Determine the [X, Y] coordinate at the center of the cell enclosing the given text.  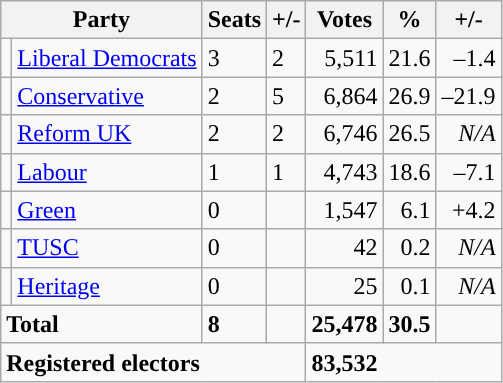
Labour [107, 172]
6.1 [410, 210]
25 [344, 286]
Reform UK [107, 134]
Seats [234, 20]
25,478 [344, 324]
83,532 [404, 362]
0.2 [410, 248]
4,743 [344, 172]
Votes [344, 20]
TUSC [107, 248]
42 [344, 248]
–21.9 [468, 96]
6,864 [344, 96]
26.9 [410, 96]
Heritage [107, 286]
5,511 [344, 58]
–1.4 [468, 58]
18.6 [410, 172]
0.1 [410, 286]
Green [107, 210]
Liberal Democrats [107, 58]
5 [286, 96]
21.6 [410, 58]
6,746 [344, 134]
+4.2 [468, 210]
Registered electors [154, 362]
Total [102, 324]
3 [234, 58]
–7.1 [468, 172]
1,547 [344, 210]
Party [102, 20]
% [410, 20]
8 [234, 324]
Conservative [107, 96]
30.5 [410, 324]
26.5 [410, 134]
